Pinpoint the cell where the given text exists, returning its [X, Y] midpoint coordinate. 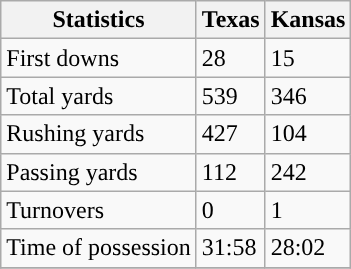
1 [308, 210]
539 [230, 96]
28 [230, 58]
112 [230, 172]
0 [230, 210]
Kansas [308, 20]
First downs [99, 58]
104 [308, 134]
Passing yards [99, 172]
346 [308, 96]
242 [308, 172]
Turnovers [99, 210]
15 [308, 58]
28:02 [308, 248]
Total yards [99, 96]
Time of possession [99, 248]
Texas [230, 20]
Rushing yards [99, 134]
31:58 [230, 248]
Statistics [99, 20]
427 [230, 134]
